Locate the cell with the specified text and output its [X, Y] center coordinate. 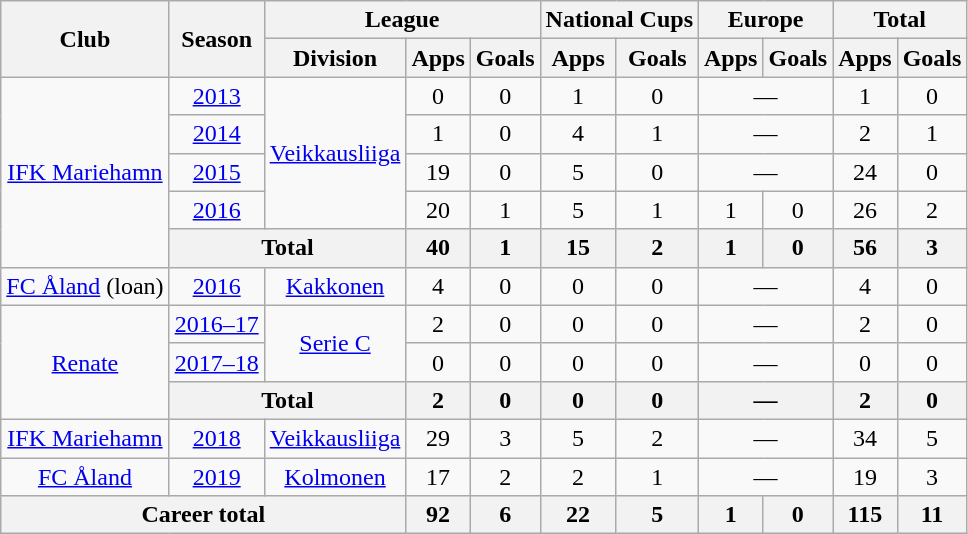
Career total [204, 515]
2013 [216, 96]
29 [438, 438]
15 [578, 248]
League [402, 20]
National Cups [619, 20]
Renate [85, 362]
Europe [766, 20]
2017–18 [216, 362]
Kolmonen [335, 477]
20 [438, 210]
26 [865, 210]
Serie C [335, 343]
2014 [216, 134]
Club [85, 39]
11 [932, 515]
FC Åland (loan) [85, 286]
FC Åland [85, 477]
Season [216, 39]
6 [505, 515]
115 [865, 515]
2019 [216, 477]
92 [438, 515]
2016–17 [216, 324]
24 [865, 172]
Division [335, 58]
2018 [216, 438]
40 [438, 248]
34 [865, 438]
2015 [216, 172]
Kakkonen [335, 286]
56 [865, 248]
22 [578, 515]
17 [438, 477]
